Output the [x, y] coordinate of the center of the cell containing the given text.  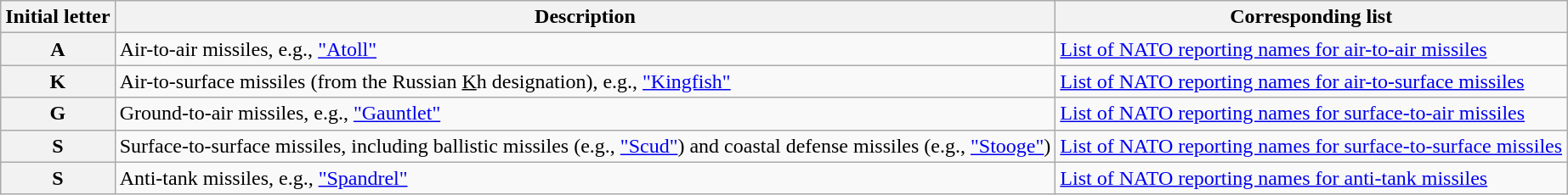
Initial letter [58, 17]
Anti-tank missiles, e.g., "Spandrel" [585, 178]
Ground-to-air missiles, e.g., "Gauntlet" [585, 114]
Air-to-surface missiles (from the Russian Kh designation), e.g., "Kingfish" [585, 81]
K [58, 81]
List of NATO reporting names for air-to-air missiles [1311, 49]
List of NATO reporting names for surface-to-surface missiles [1311, 146]
Surface-to-surface missiles, including ballistic missiles (e.g., "Scud") and coastal defense missiles (e.g., "Stooge") [585, 146]
List of NATO reporting names for surface-to-air missiles [1311, 114]
A [58, 49]
Description [585, 17]
Air-to-air missiles, e.g., "Atoll" [585, 49]
Corresponding list [1311, 17]
G [58, 114]
List of NATO reporting names for air-to-surface missiles [1311, 81]
List of NATO reporting names for anti-tank missiles [1311, 178]
